For the text-containing cell, return its midpoint in [X, Y] coordinate format. 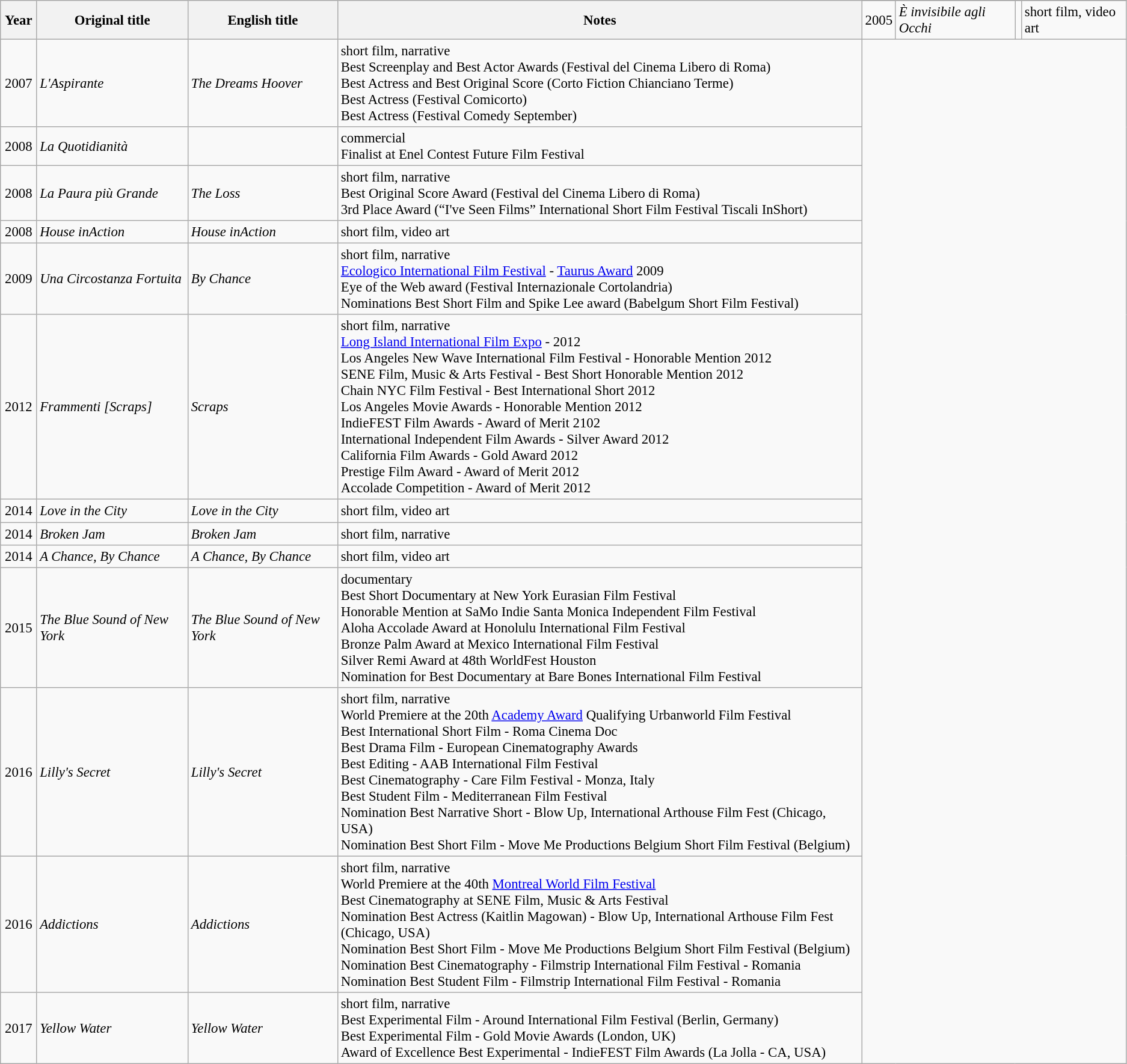
2015 [19, 628]
2009 [19, 279]
L'Aspirante [112, 84]
La Quotidianità [112, 147]
Year [19, 20]
Original title [112, 20]
English title [262, 20]
La Paura più Grande [112, 194]
Notes [600, 20]
short film, narrative [600, 534]
Frammenti [Scraps] [112, 408]
2017 [19, 1028]
Scraps [262, 408]
2007 [19, 84]
È invisibile agli Occhi [955, 20]
Una Circostanza Fortuita [112, 279]
2005 [879, 20]
The Loss [262, 194]
By Chance [262, 279]
commercialFinalist at Enel Contest Future Film Festival [600, 147]
The Dreams Hoover [262, 84]
2012 [19, 408]
